Extract the [X, Y] coordinate from the center of the cell holding the provided text.  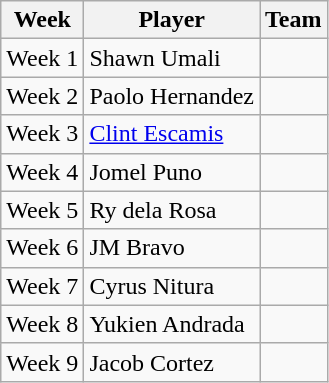
Week 4 [42, 172]
Week 1 [42, 58]
JM Bravo [172, 248]
Cyrus Nitura [172, 286]
Clint Escamis [172, 134]
Week 2 [42, 96]
Yukien Andrada [172, 324]
Jomel Puno [172, 172]
Player [172, 20]
Week 5 [42, 210]
Week 3 [42, 134]
Week 8 [42, 324]
Shawn Umali [172, 58]
Jacob Cortez [172, 362]
Week 6 [42, 248]
Ry dela Rosa [172, 210]
Week [42, 20]
Week 9 [42, 362]
Team [294, 20]
Week 7 [42, 286]
Paolo Hernandez [172, 96]
